Find where the given text appears and provide that cell's center as (x, y) coordinate. 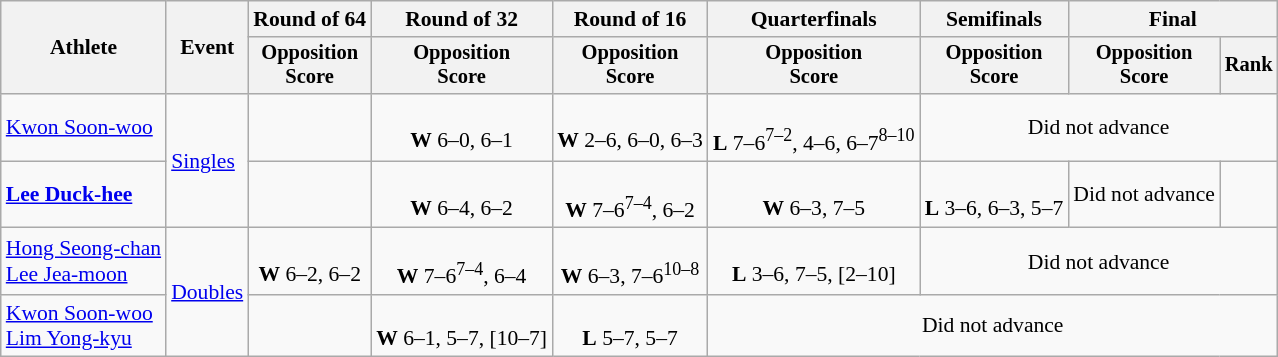
Event (207, 48)
L 7–67–2, 4–6, 6–78–10 (814, 128)
Round of 64 (310, 19)
Athlete (84, 48)
W 6–2, 6–2 (310, 262)
W 6–1, 5–7, [10–7] (462, 326)
Hong Seong-chanLee Jea-moon (84, 262)
W 2–6, 6–0, 6–3 (630, 128)
Round of 16 (630, 19)
W 6–3, 7–610–8 (630, 262)
W 6–4, 6–2 (462, 194)
L 5–7, 5–7 (630, 326)
L 3–6, 7–5, [2–10] (814, 262)
W 7–67–4, 6–2 (630, 194)
L 3–6, 6–3, 5–7 (994, 194)
Kwon Soon-wooLim Yong-kyu (84, 326)
Round of 32 (462, 19)
Final (1172, 19)
Rank (1249, 66)
Quarterfinals (814, 19)
Kwon Soon-woo (84, 128)
Lee Duck-hee (84, 194)
Semifinals (994, 19)
W 7–67–4, 6–4 (462, 262)
W 6–3, 7–5 (814, 194)
Singles (207, 161)
W 6–0, 6–1 (462, 128)
Doubles (207, 292)
